Pinpoint the cell where the given text exists, returning its (x, y) midpoint coordinate. 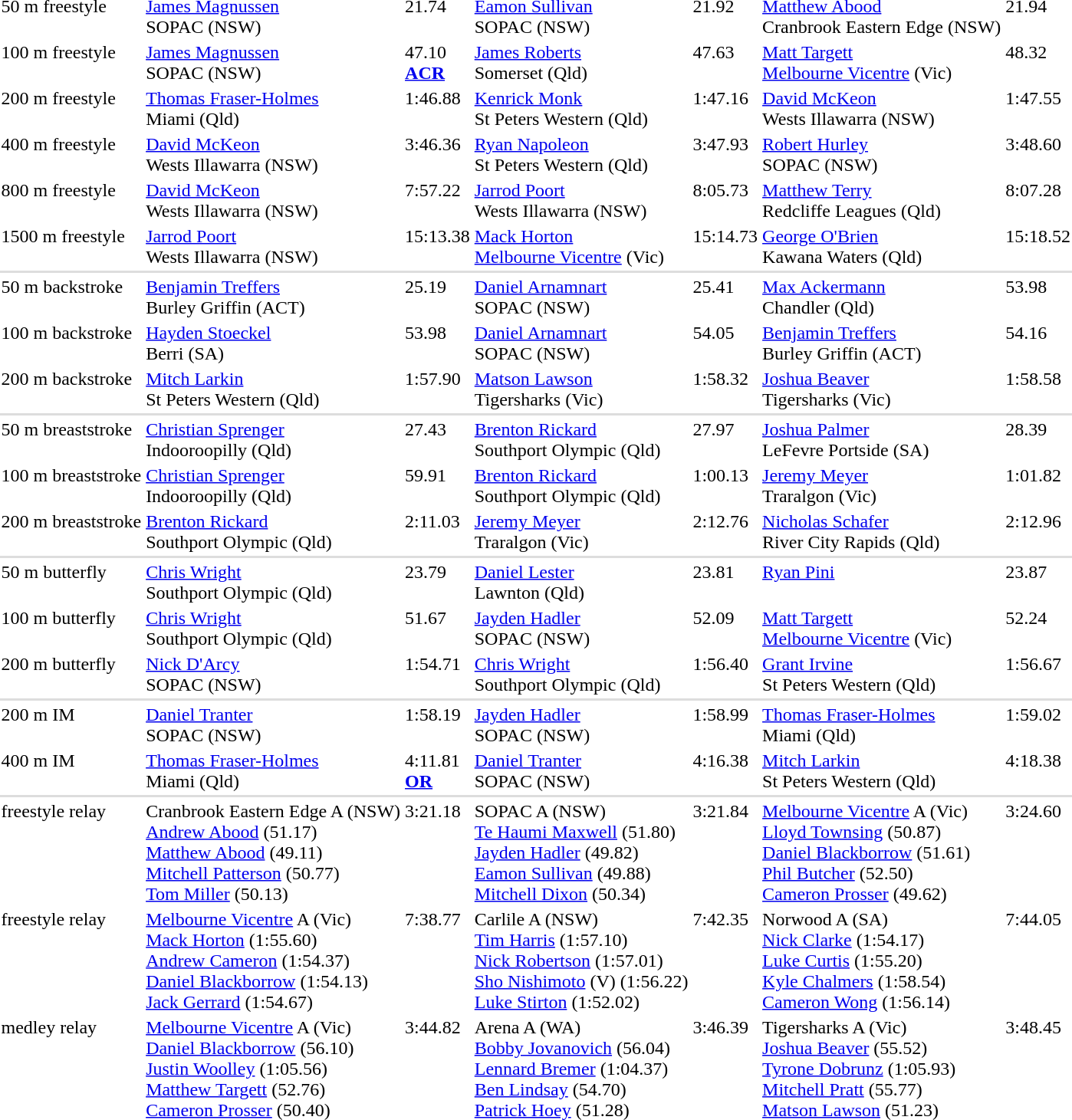
1:57.90 (438, 389)
2:12.76 (725, 532)
23.87 (1038, 583)
50 m breaststroke (71, 440)
1:47.16 (725, 109)
1:01.82 (1038, 486)
4:11.81OR (438, 771)
4:16.38 (725, 771)
48.32 (1038, 63)
1:46.88 (438, 109)
SOPAC A (NSW)Te Haumi Maxwell (51.80)Jayden Hadler (49.82)Eamon Sullivan (49.88)Mitchell Dixon (50.34) (581, 852)
Norwood A (SA)Nick Clarke (1:54.17)Luke Curtis (1:55.20)Kyle Chalmers (1:58.54)Cameron Wong (1:56.14) (882, 961)
Nick D'ArcySOPAC (NSW) (273, 675)
15:18.52 (1038, 247)
54.16 (1038, 343)
7:38.77 (438, 961)
7:42.35 (725, 961)
Robert HurleySOPAC (NSW) (882, 155)
4:18.38 (1038, 771)
100 m freestyle (71, 63)
Kenrick MonkSt Peters Western (Qld) (581, 109)
Carlile A (NSW)Tim Harris (1:57.10)Nick Robertson (1:57.01)Sho Nishimoto (V) (1:56.22)Luke Stirton (1:52.02) (581, 961)
Mack HortonMelbourne Vicentre (Vic) (581, 247)
1:56.67 (1038, 675)
54.05 (725, 343)
400 m freestyle (71, 155)
27.43 (438, 440)
Nicholas SchaferRiver City Rapids (Qld) (882, 532)
1:59.02 (1038, 725)
Grant IrvineSt Peters Western (Qld) (882, 675)
28.39 (1038, 440)
Daniel LesterLawnton (Qld) (581, 583)
400 m IM (71, 771)
52.24 (1038, 629)
1:58.99 (725, 725)
27.97 (725, 440)
23.79 (438, 583)
Cranbrook Eastern Edge A (NSW)Andrew Abood (51.17)Matthew Abood (49.11)Mitchell Patterson (50.77)Tom Miller (50.13) (273, 852)
3:46.36 (438, 155)
1:00.13 (725, 486)
200 m breaststroke (71, 532)
1:58.19 (438, 725)
3:47.93 (725, 155)
23.81 (725, 583)
7:44.05 (1038, 961)
25.19 (438, 297)
50 m backstroke (71, 297)
200 m butterfly (71, 675)
8:05.73 (725, 201)
Matson LawsonTigersharks (Vic) (581, 389)
3:48.60 (1038, 155)
15:13.38 (438, 247)
3:21.18 (438, 852)
Melbourne Vicentre A (Vic)Lloyd Townsing (50.87)Daniel Blackborrow (51.61)Phil Butcher (52.50)Cameron Prosser (49.62) (882, 852)
Joshua PalmerLeFevre Portside (SA) (882, 440)
Melbourne Vicentre A (Vic)Mack Horton (1:55.60)Andrew Cameron (1:54.37)Daniel Blackborrow (1:54.13)Jack Gerrard (1:54.67) (273, 961)
100 m backstroke (71, 343)
1:47.55 (1038, 109)
1:58.58 (1038, 389)
1:54.71 (438, 675)
59.91 (438, 486)
Joshua BeaverTigersharks (Vic) (882, 389)
52.09 (725, 629)
800 m freestyle (71, 201)
1:58.32 (725, 389)
200 m freestyle (71, 109)
50 m butterfly (71, 583)
8:07.28 (1038, 201)
Ryan Pini (882, 583)
James RobertsSomerset (Qld) (581, 63)
1500 m freestyle (71, 247)
George O'BrienKawana Waters (Qld) (882, 247)
Max AckermannChandler (Qld) (882, 297)
Hayden StoeckelBerri (SA) (273, 343)
Ryan NapoleonSt Peters Western (Qld) (581, 155)
Matthew TerryRedcliffe Leagues (Qld) (882, 201)
3:21.84 (725, 852)
7:57.22 (438, 201)
25.41 (725, 297)
2:12.96 (1038, 532)
1:56.40 (725, 675)
47.63 (725, 63)
51.67 (438, 629)
100 m butterfly (71, 629)
200 m IM (71, 725)
200 m backstroke (71, 389)
James MagnussenSOPAC (NSW) (273, 63)
15:14.73 (725, 247)
2:11.03 (438, 532)
3:24.60 (1038, 852)
100 m breaststroke (71, 486)
47.10ACR (438, 63)
